Return [X, Y] of the center of cell containing provided text 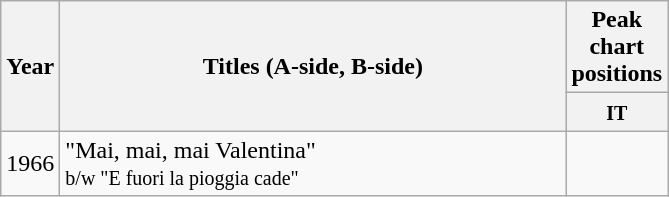
Titles (A-side, B-side) [313, 66]
"Mai, mai, mai Valentina"b/w "E fuori la pioggia cade" [313, 164]
1966 [30, 164]
IT [617, 112]
Year [30, 66]
Peak chart positions [617, 47]
